Locate the cell with the specified text and output its [X, Y] center coordinate. 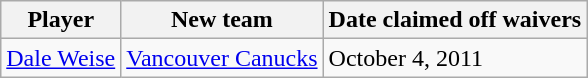
Date claimed off waivers [455, 20]
Player [61, 20]
Vancouver Canucks [222, 58]
New team [222, 20]
October 4, 2011 [455, 58]
Dale Weise [61, 58]
